From the cell containing the given text, extract its center point as [X, Y] coordinate. 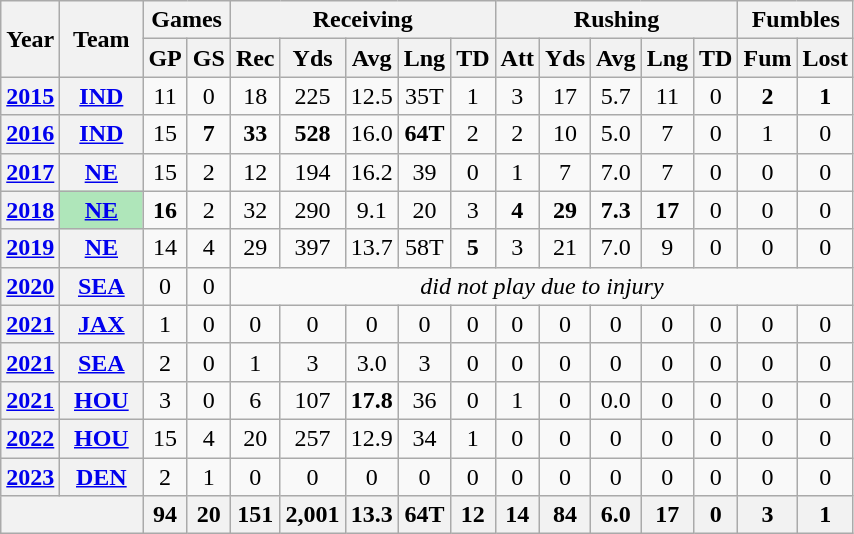
528 [312, 134]
94 [165, 515]
GP [165, 58]
Rec [255, 58]
84 [564, 515]
2018 [30, 210]
257 [312, 438]
Games [186, 20]
9 [667, 248]
12.9 [372, 438]
JAX [102, 324]
35T [424, 96]
2022 [30, 438]
2023 [30, 477]
151 [255, 515]
194 [312, 172]
5 [473, 248]
36 [424, 400]
5.0 [616, 134]
6 [255, 400]
58T [424, 248]
17.8 [372, 400]
2017 [30, 172]
5.7 [616, 96]
16.0 [372, 134]
16 [165, 210]
9.1 [372, 210]
33 [255, 134]
Year [30, 39]
12.5 [372, 96]
Fum [768, 58]
did not play due to injury [542, 286]
Rushing [616, 20]
16.2 [372, 172]
Lost [825, 58]
10 [564, 134]
2019 [30, 248]
Receiving [362, 20]
GS [208, 58]
13.7 [372, 248]
2016 [30, 134]
2,001 [312, 515]
2015 [30, 96]
Att [517, 58]
2020 [30, 286]
397 [312, 248]
7.3 [616, 210]
290 [312, 210]
DEN [102, 477]
21 [564, 248]
18 [255, 96]
34 [424, 438]
0.0 [616, 400]
39 [424, 172]
32 [255, 210]
3.0 [372, 362]
225 [312, 96]
Fumbles [796, 20]
107 [312, 400]
6.0 [616, 515]
Team [102, 39]
13.3 [372, 515]
